Search for the cell housing the specified text and yield its [x, y] center coordinate. 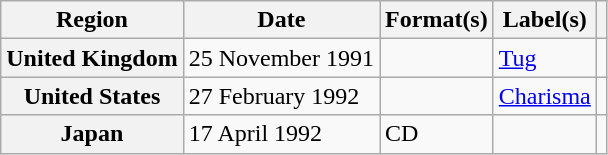
Charisma [544, 96]
Tug [544, 58]
25 November 1991 [281, 58]
27 February 1992 [281, 96]
Label(s) [544, 20]
CD [437, 134]
Format(s) [437, 20]
17 April 1992 [281, 134]
Date [281, 20]
Region [92, 20]
United States [92, 96]
Japan [92, 134]
United Kingdom [92, 58]
